From the cell containing the given text, extract its center point as (x, y) coordinate. 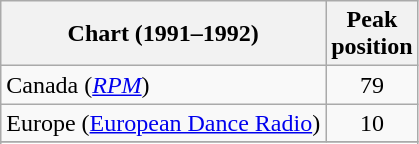
Canada (RPM) (164, 85)
79 (372, 85)
Peakposition (372, 34)
Europe (European Dance Radio) (164, 123)
10 (372, 123)
Chart (1991–1992) (164, 34)
